Capture the cell that displays the provided text and extract its (X, Y) central coordinate. 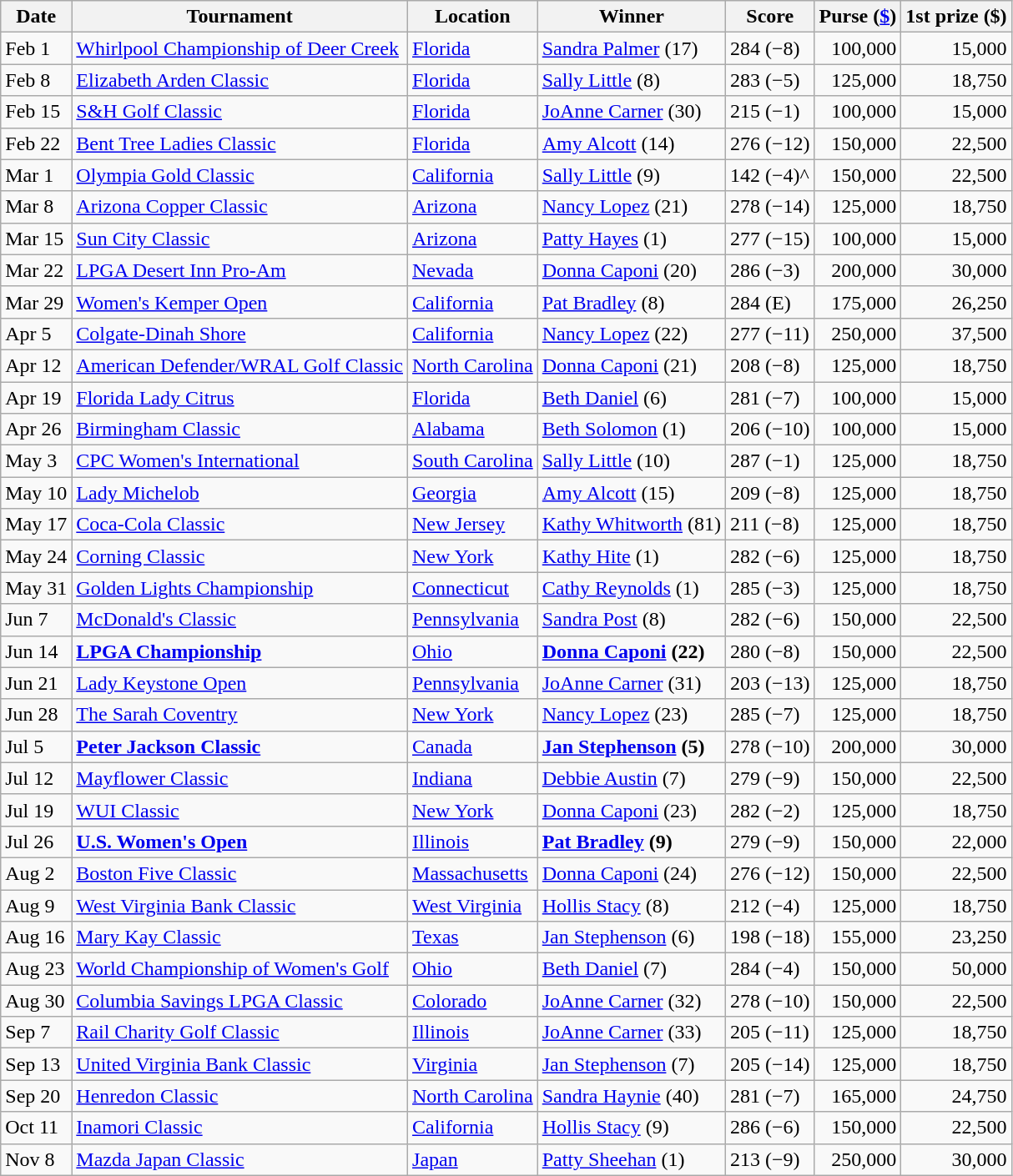
Jun 14 (37, 651)
165,000 (858, 1096)
Elizabeth Arden Classic (240, 80)
CPC Women's International (240, 461)
Massachusetts (473, 873)
World Championship of Women's Golf (240, 969)
Nancy Lopez (22) (631, 334)
213 (−9) (769, 1159)
285 (−3) (769, 588)
24,750 (956, 1096)
Sandra Post (8) (631, 620)
JoAnne Carner (30) (631, 112)
206 (−10) (769, 430)
277 (−11) (769, 334)
Jan Stephenson (6) (631, 937)
Mayflower Classic (240, 778)
United Virginia Bank Classic (240, 1064)
Sep 7 (37, 1033)
155,000 (858, 937)
Sally Little (9) (631, 175)
Beth Solomon (1) (631, 430)
Apr 12 (37, 365)
Sally Little (8) (631, 80)
Apr 5 (37, 334)
Apr 19 (37, 398)
Donna Caponi (22) (631, 651)
Peter Jackson Classic (240, 746)
Columbia Savings LPGA Classic (240, 1001)
Mar 15 (37, 239)
Feb 22 (37, 143)
McDonald's Classic (240, 620)
Corning Classic (240, 556)
May 3 (37, 461)
Jul 12 (37, 778)
Jul 26 (37, 842)
26,250 (956, 302)
Aug 2 (37, 873)
Amy Alcott (15) (631, 493)
Jul 19 (37, 810)
Donna Caponi (24) (631, 873)
Winner (631, 17)
23,250 (956, 937)
Women's Kemper Open (240, 302)
Texas (473, 937)
Japan (473, 1159)
Florida Lady Citrus (240, 398)
Feb 8 (37, 80)
Nancy Lopez (23) (631, 715)
22,000 (956, 842)
Donna Caponi (21) (631, 365)
285 (−7) (769, 715)
Oct 11 (37, 1128)
Canada (473, 746)
Pat Bradley (8) (631, 302)
American Defender/WRAL Golf Classic (240, 365)
278 (−14) (769, 207)
215 (−1) (769, 112)
Jun 21 (37, 683)
May 24 (37, 556)
Indiana (473, 778)
Hollis Stacy (8) (631, 905)
Jun 28 (37, 715)
Kathy Whitworth (81) (631, 525)
West Virginia Bank Classic (240, 905)
283 (−5) (769, 80)
Rail Charity Golf Classic (240, 1033)
Mar 22 (37, 270)
282 (−2) (769, 810)
Sandra Palmer (17) (631, 48)
277 (−15) (769, 239)
Jul 5 (37, 746)
May 10 (37, 493)
212 (−4) (769, 905)
Nancy Lopez (21) (631, 207)
West Virginia (473, 905)
Inamori Classic (240, 1128)
Feb 15 (37, 112)
May 17 (37, 525)
Amy Alcott (14) (631, 143)
Date (37, 17)
Tournament (240, 17)
1st prize ($) (956, 17)
284 (−4) (769, 969)
Sep 20 (37, 1096)
Aug 23 (37, 969)
LPGA Desert Inn Pro-Am (240, 270)
Aug 9 (37, 905)
Beth Daniel (6) (631, 398)
JoAnne Carner (33) (631, 1033)
Alabama (473, 430)
U.S. Women's Open (240, 842)
Score (769, 17)
Sandra Haynie (40) (631, 1096)
Hollis Stacy (9) (631, 1128)
284 (−8) (769, 48)
Mazda Japan Classic (240, 1159)
Beth Daniel (7) (631, 969)
Aug 16 (37, 937)
Donna Caponi (23) (631, 810)
287 (−1) (769, 461)
Georgia (473, 493)
Pat Bradley (9) (631, 842)
Kathy Hite (1) (631, 556)
New Jersey (473, 525)
Sep 13 (37, 1064)
Jun 7 (37, 620)
205 (−11) (769, 1033)
Bent Tree Ladies Classic (240, 143)
286 (−6) (769, 1128)
Birmingham Classic (240, 430)
Olympia Gold Classic (240, 175)
142 (−4)^ (769, 175)
286 (−3) (769, 270)
Location (473, 17)
Virginia (473, 1064)
Aug 30 (37, 1001)
50,000 (956, 969)
Nevada (473, 270)
Patty Sheehan (1) (631, 1159)
Lady Keystone Open (240, 683)
Lady Michelob (240, 493)
198 (−18) (769, 937)
209 (−8) (769, 493)
Whirlpool Championship of Deer Creek (240, 48)
Mar 29 (37, 302)
Mary Kay Classic (240, 937)
LPGA Championship (240, 651)
Donna Caponi (20) (631, 270)
280 (−8) (769, 651)
Colorado (473, 1001)
Patty Hayes (1) (631, 239)
203 (−13) (769, 683)
Feb 1 (37, 48)
Boston Five Classic (240, 873)
Coca-Cola Classic (240, 525)
JoAnne Carner (32) (631, 1001)
Sally Little (10) (631, 461)
Arizona Copper Classic (240, 207)
205 (−14) (769, 1064)
South Carolina (473, 461)
The Sarah Coventry (240, 715)
Jan Stephenson (5) (631, 746)
Sun City Classic (240, 239)
Cathy Reynolds (1) (631, 588)
Mar 1 (37, 175)
Purse ($) (858, 17)
Nov 8 (37, 1159)
37,500 (956, 334)
May 31 (37, 588)
Henredon Classic (240, 1096)
Connecticut (473, 588)
Mar 8 (37, 207)
Apr 26 (37, 430)
175,000 (858, 302)
284 (E) (769, 302)
Jan Stephenson (7) (631, 1064)
S&H Golf Classic (240, 112)
Debbie Austin (7) (631, 778)
211 (−8) (769, 525)
Colgate-Dinah Shore (240, 334)
WUI Classic (240, 810)
208 (−8) (769, 365)
Golden Lights Championship (240, 588)
JoAnne Carner (31) (631, 683)
